Return (X, Y) of the center of cell containing provided text 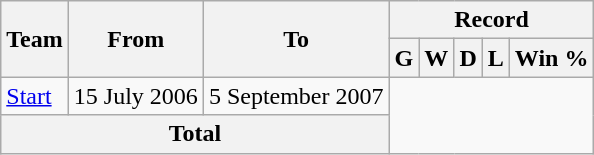
Start (35, 96)
Record (492, 20)
G (404, 58)
To (296, 39)
Team (35, 39)
5 September 2007 (296, 96)
From (136, 39)
15 July 2006 (136, 96)
Total (195, 134)
D (468, 58)
L (496, 58)
W (436, 58)
Win % (552, 58)
